Locate the cell with the specified text and output its [x, y] center coordinate. 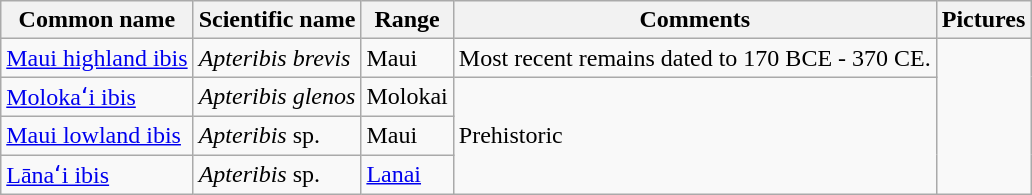
Lānaʻi ibis [97, 174]
Prehistoric [694, 136]
Common name [97, 20]
Pictures [984, 20]
Apteribis brevis [277, 58]
Scientific name [277, 20]
Molokai [407, 97]
Most recent remains dated to 170 BCE - 370 CE. [694, 58]
Maui highland ibis [97, 58]
Molokaʻi ibis [97, 97]
Lanai [407, 174]
Apteribis glenos [277, 97]
Maui lowland ibis [97, 135]
Range [407, 20]
Comments [694, 20]
